Determine the [x, y] coordinate at the center of the cell enclosing the given text.  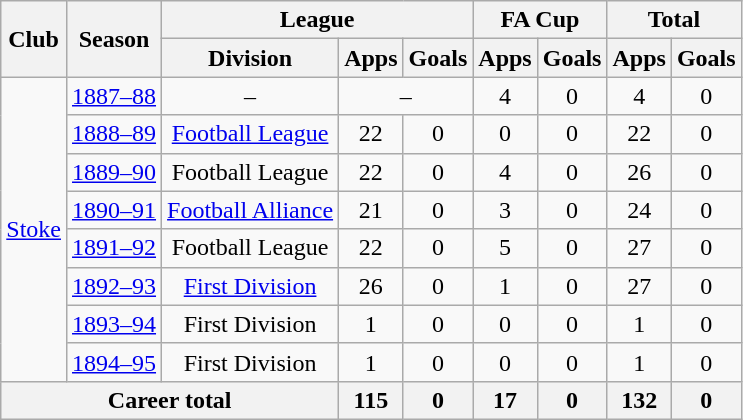
1892–93 [114, 286]
17 [505, 400]
Season [114, 39]
1888–89 [114, 134]
League [318, 20]
Total [674, 20]
FA Cup [540, 20]
1890–91 [114, 210]
1887–88 [114, 96]
1893–94 [114, 324]
Career total [170, 400]
115 [371, 400]
1894–95 [114, 362]
Football Alliance [250, 210]
Division [250, 58]
Club [34, 39]
132 [639, 400]
1889–90 [114, 172]
1891–92 [114, 248]
21 [371, 210]
Stoke [34, 229]
24 [639, 210]
3 [505, 210]
5 [505, 248]
